Identify which cell holds the provided text, then report its [x, y] central coordinate. 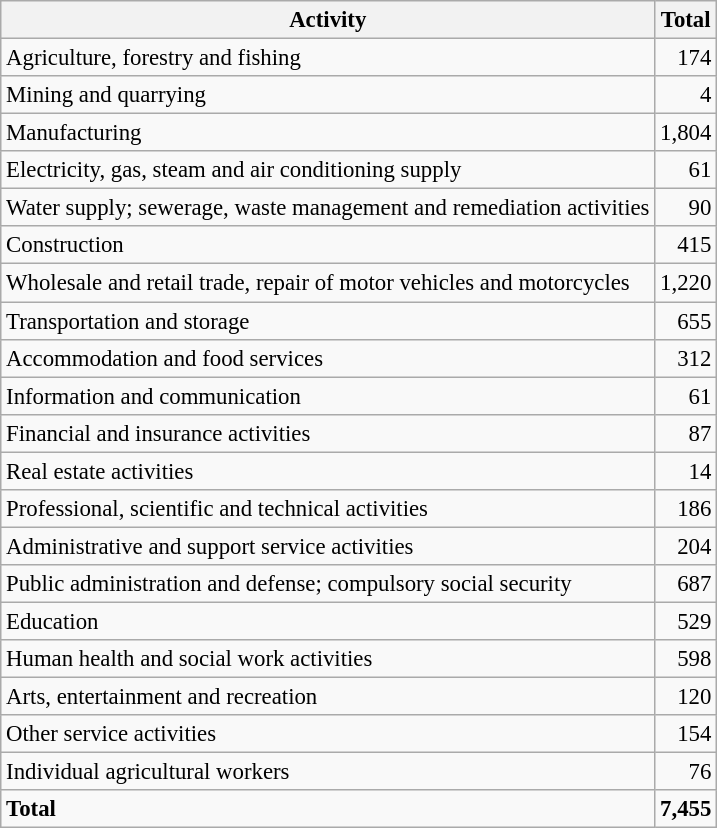
4 [686, 95]
76 [686, 772]
90 [686, 208]
Professional, scientific and technical activities [328, 509]
Administrative and support service activities [328, 546]
1,220 [686, 283]
174 [686, 58]
14 [686, 471]
655 [686, 321]
Public administration and defense; compulsory social security [328, 584]
Arts, entertainment and recreation [328, 697]
Electricity, gas, steam and air conditioning supply [328, 170]
598 [686, 659]
Water supply; sewerage, waste management and remediation activities [328, 208]
Mining and quarrying [328, 95]
415 [686, 245]
120 [686, 697]
Agriculture, forestry and fishing [328, 58]
529 [686, 621]
Manufacturing [328, 133]
Construction [328, 245]
687 [686, 584]
204 [686, 546]
7,455 [686, 809]
Real estate activities [328, 471]
312 [686, 358]
Transportation and storage [328, 321]
Accommodation and food services [328, 358]
87 [686, 433]
Human health and social work activities [328, 659]
Other service activities [328, 734]
Information and communication [328, 396]
Education [328, 621]
186 [686, 509]
Financial and insurance activities [328, 433]
Activity [328, 20]
Wholesale and retail trade, repair of motor vehicles and motorcycles [328, 283]
Individual agricultural workers [328, 772]
154 [686, 734]
1,804 [686, 133]
